Return the (X, Y) coordinate for the center point of the cell that contains the specified text.  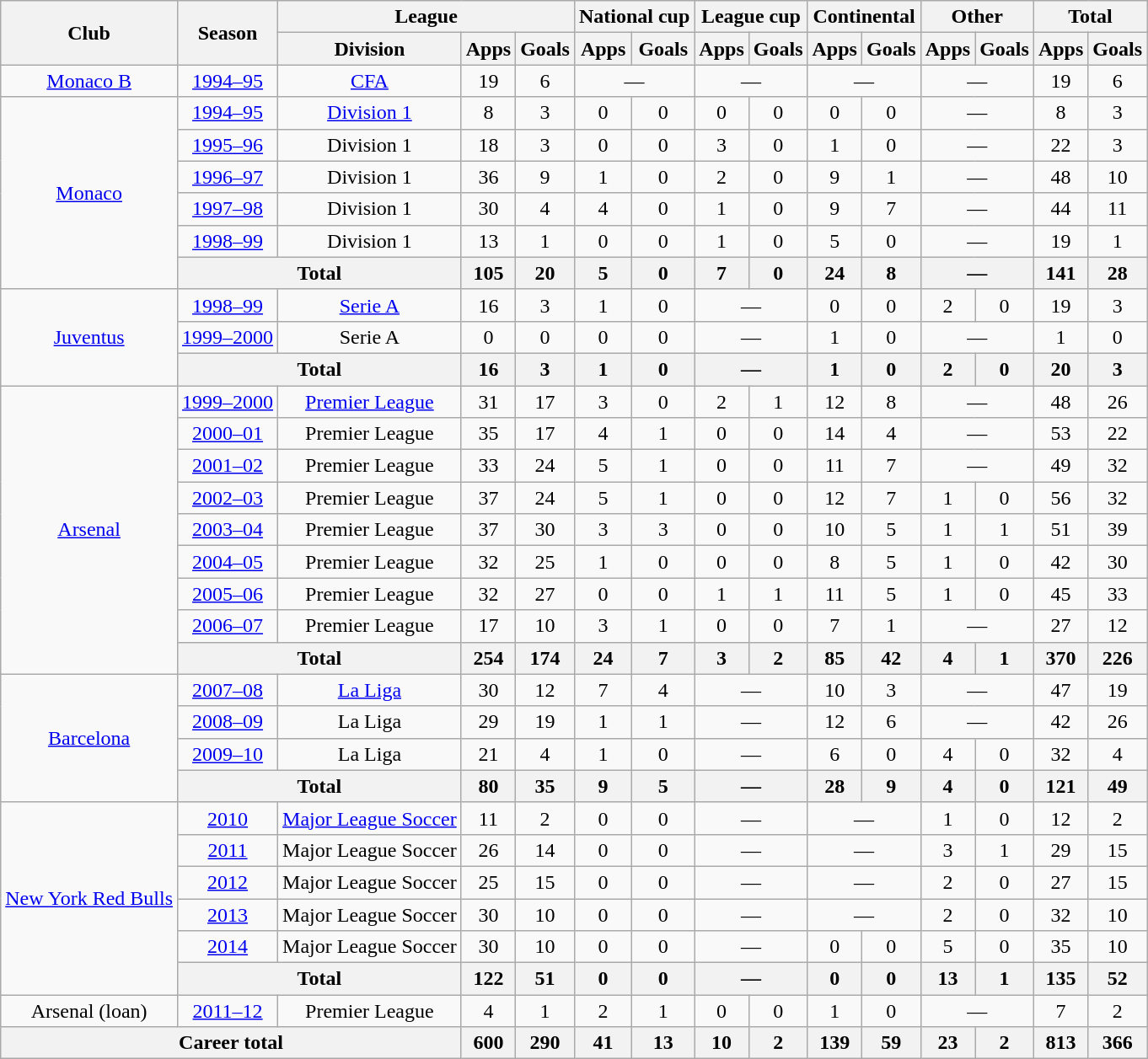
1997–98 (228, 209)
39 (1118, 530)
23 (947, 1043)
New York Red Bulls (89, 898)
Juventus (89, 337)
41 (603, 1043)
105 (488, 273)
2011–12 (228, 1011)
1995–96 (228, 145)
2006–07 (228, 626)
47 (1060, 690)
2011 (228, 850)
Career total (231, 1043)
254 (488, 658)
370 (1060, 658)
121 (1060, 786)
80 (488, 786)
CFA (370, 81)
36 (488, 177)
2009–10 (228, 754)
League (426, 17)
National cup (634, 17)
Monaco B (89, 81)
174 (545, 658)
2001–02 (228, 466)
Barcelona (89, 738)
Arsenal (89, 531)
Continental (864, 17)
2008–09 (228, 722)
2007–08 (228, 690)
2010 (228, 818)
2012 (228, 882)
85 (834, 658)
52 (1118, 979)
813 (1060, 1043)
56 (1060, 498)
1996–97 (228, 177)
59 (891, 1043)
Arsenal (loan) (89, 1011)
2003–04 (228, 530)
139 (834, 1043)
53 (1060, 434)
44 (1060, 209)
366 (1118, 1043)
2002–03 (228, 498)
135 (1060, 979)
Other (977, 17)
Division (370, 49)
122 (488, 979)
2000–01 (228, 434)
2004–05 (228, 562)
290 (545, 1043)
31 (488, 402)
Season (228, 33)
Club (89, 33)
2014 (228, 947)
226 (1118, 658)
18 (488, 145)
141 (1060, 273)
2005–06 (228, 594)
League cup (751, 17)
45 (1060, 594)
21 (488, 754)
2013 (228, 914)
Monaco (89, 193)
600 (488, 1043)
